Return (X, Y) of the center of cell containing provided text 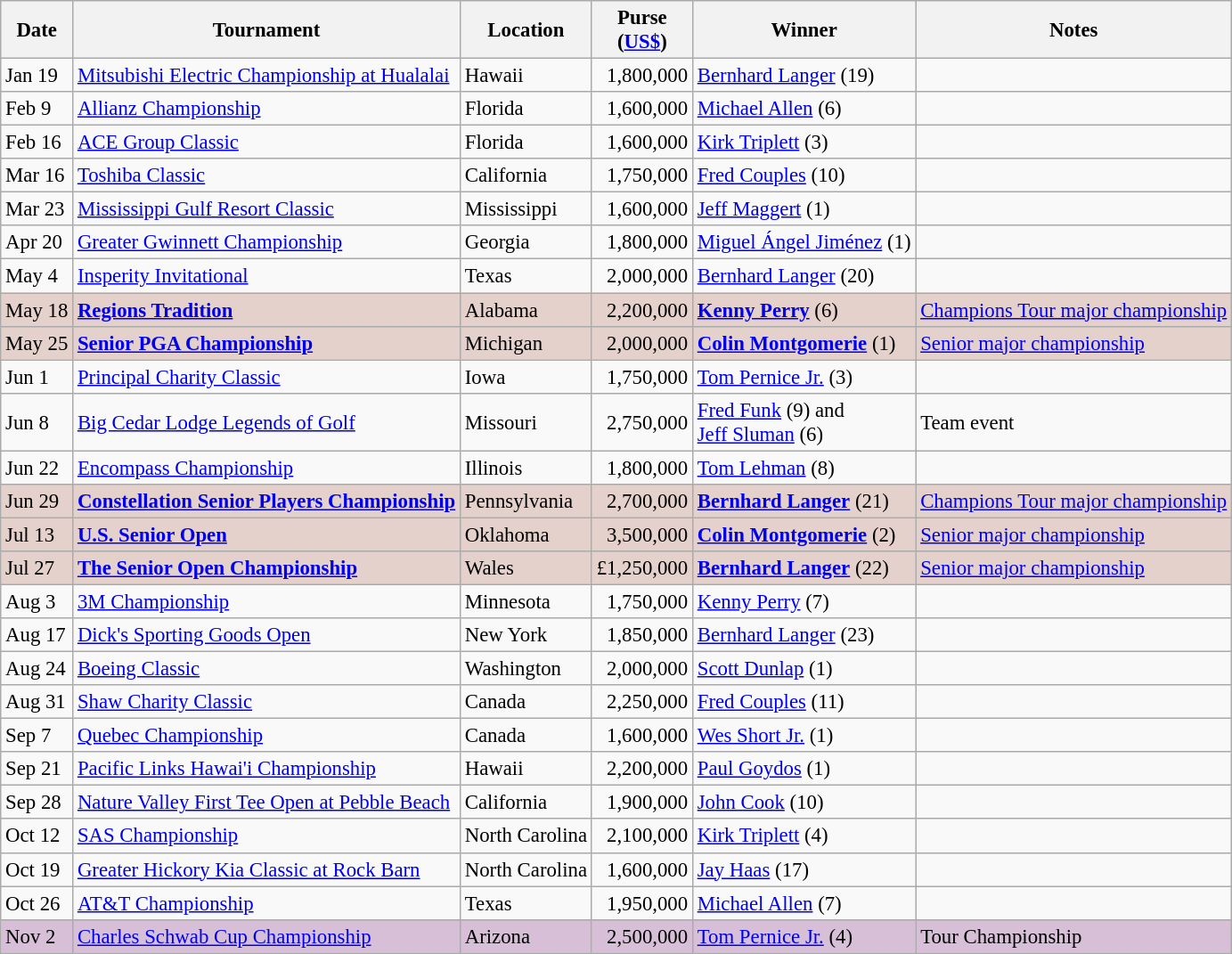
U.S. Senior Open (267, 534)
Arizona (526, 936)
AT&T Championship (267, 903)
Bernhard Langer (21) (804, 501)
Bernhard Langer (22) (804, 568)
Oct 19 (37, 869)
Kirk Triplett (3) (804, 143)
Nature Valley First Tee Open at Pebble Beach (267, 803)
May 18 (37, 310)
Toshiba Classic (267, 175)
Minnesota (526, 601)
Paul Goydos (1) (804, 769)
Big Cedar Lodge Legends of Golf (267, 422)
Aug 24 (37, 669)
Mar 16 (37, 175)
Tour Championship (1074, 936)
Jul 13 (37, 534)
Dick's Sporting Goods Open (267, 635)
Fred Funk (9) and Jeff Sluman (6) (804, 422)
Boeing Classic (267, 669)
Team event (1074, 422)
Principal Charity Classic (267, 377)
Wes Short Jr. (1) (804, 736)
Mar 23 (37, 209)
Apr 20 (37, 243)
New York (526, 635)
Oklahoma (526, 534)
1,950,000 (641, 903)
Location (526, 30)
Kenny Perry (7) (804, 601)
Aug 3 (37, 601)
Fred Couples (11) (804, 702)
Jan 19 (37, 76)
Jun 8 (37, 422)
Charles Schwab Cup Championship (267, 936)
May 4 (37, 276)
Wales (526, 568)
Sep 28 (37, 803)
Jun 29 (37, 501)
Colin Montgomerie (1) (804, 343)
Greater Hickory Kia Classic at Rock Barn (267, 869)
SAS Championship (267, 836)
Michigan (526, 343)
2,100,000 (641, 836)
Colin Montgomerie (2) (804, 534)
Tom Pernice Jr. (4) (804, 936)
Senior PGA Championship (267, 343)
Regions Tradition (267, 310)
Tournament (267, 30)
Feb 9 (37, 109)
Pennsylvania (526, 501)
Georgia (526, 243)
Constellation Senior Players Championship (267, 501)
Bernhard Langer (20) (804, 276)
ACE Group Classic (267, 143)
Purse(US$) (641, 30)
Nov 2 (37, 936)
Alabama (526, 310)
May 25 (37, 343)
Jeff Maggert (1) (804, 209)
Pacific Links Hawai'i Championship (267, 769)
Jun 1 (37, 377)
Oct 26 (37, 903)
Jul 27 (37, 568)
Allianz Championship (267, 109)
Notes (1074, 30)
1,900,000 (641, 803)
Fred Couples (10) (804, 175)
2,750,000 (641, 422)
Encompass Championship (267, 468)
Date (37, 30)
Sep 7 (37, 736)
1,850,000 (641, 635)
Washington (526, 669)
John Cook (10) (804, 803)
Greater Gwinnett Championship (267, 243)
Bernhard Langer (19) (804, 76)
The Senior Open Championship (267, 568)
Iowa (526, 377)
Mississippi (526, 209)
Illinois (526, 468)
Michael Allen (6) (804, 109)
Aug 17 (37, 635)
Mississippi Gulf Resort Classic (267, 209)
Insperity Invitational (267, 276)
Missouri (526, 422)
Feb 16 (37, 143)
Winner (804, 30)
Scott Dunlap (1) (804, 669)
Miguel Ángel Jiménez (1) (804, 243)
Kenny Perry (6) (804, 310)
Oct 12 (37, 836)
Jun 22 (37, 468)
Tom Pernice Jr. (3) (804, 377)
Michael Allen (7) (804, 903)
Sep 21 (37, 769)
Kirk Triplett (4) (804, 836)
Mitsubishi Electric Championship at Hualalai (267, 76)
Jay Haas (17) (804, 869)
3M Championship (267, 601)
£1,250,000 (641, 568)
2,500,000 (641, 936)
Shaw Charity Classic (267, 702)
3,500,000 (641, 534)
Tom Lehman (8) (804, 468)
Aug 31 (37, 702)
Bernhard Langer (23) (804, 635)
Quebec Championship (267, 736)
2,250,000 (641, 702)
2,700,000 (641, 501)
